Pinpoint the cell where the given text exists, returning its (X, Y) midpoint coordinate. 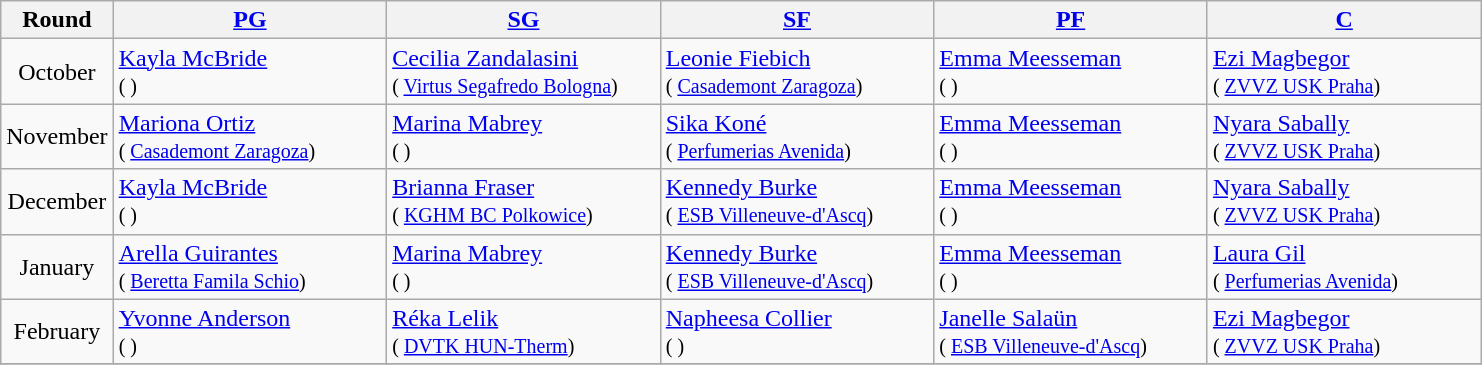
Réka Lelik( DVTK HUN-Therm) (524, 332)
Laura Gil( Perfumerias Avenida) (1344, 266)
January (57, 266)
PG (250, 20)
Brianna Fraser( KGHM BC Polkowice) (524, 202)
Sika Koné( Perfumerias Avenida) (797, 136)
Napheesa Collier( ) (797, 332)
October (57, 72)
Round (57, 20)
Arella Guirantes( Beretta Famila Schio) (250, 266)
December (57, 202)
Yvonne Anderson( ) (250, 332)
Leonie Fiebich( Casademont Zaragoza) (797, 72)
SG (524, 20)
Cecilia Zandalasini( Virtus Segafredo Bologna) (524, 72)
SF (797, 20)
PF (1071, 20)
C (1344, 20)
November (57, 136)
February (57, 332)
Mariona Ortiz( Casademont Zaragoza) (250, 136)
Janelle Salaün( ESB Villeneuve-d'Ascq) (1071, 332)
